Search for the cell housing the specified text and yield its (x, y) center coordinate. 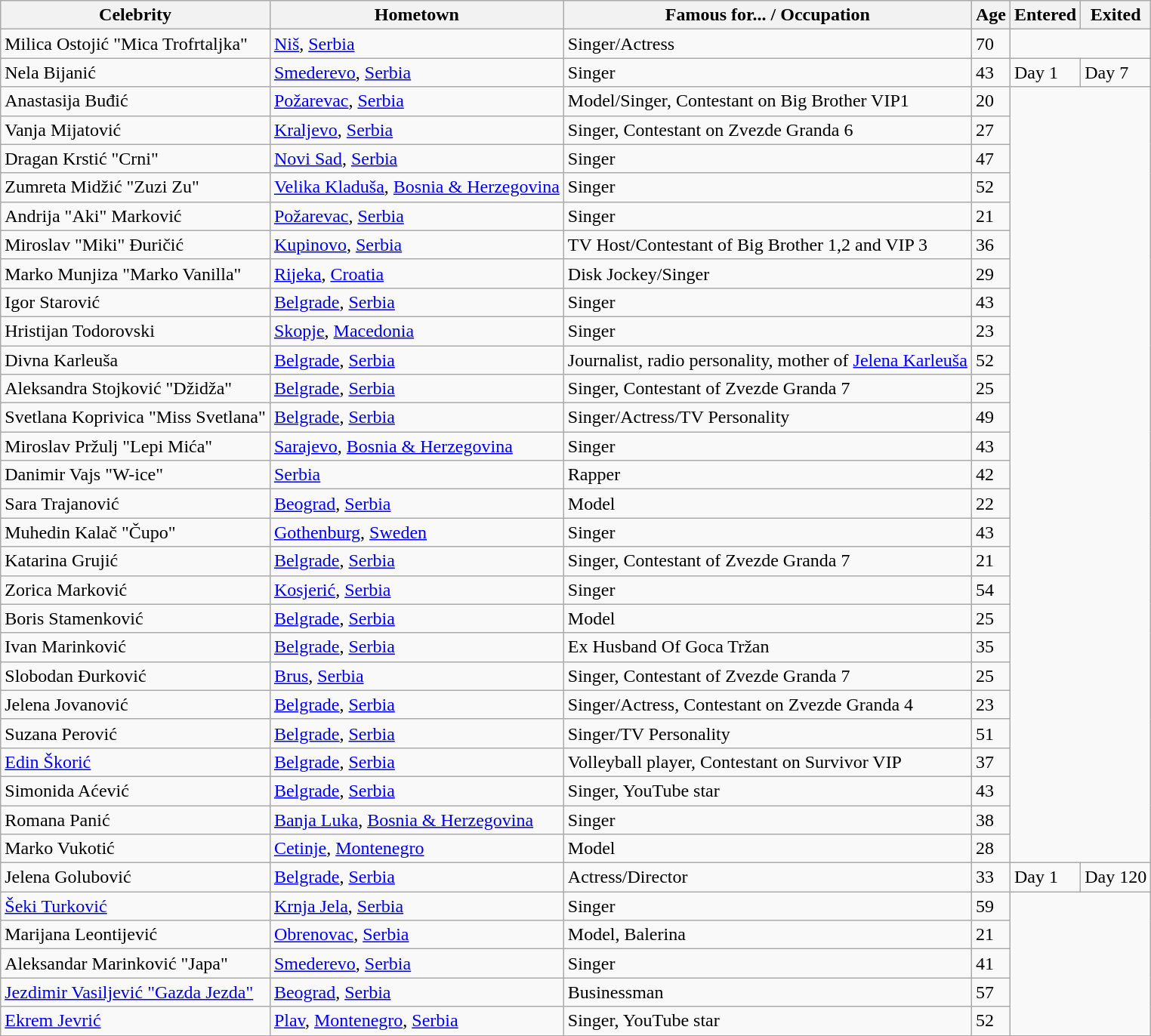
Danimir Vajs "W-ice" (136, 475)
Kraljevo, Serbia (417, 130)
41 (991, 964)
Hristijan Todorovski (136, 331)
Zorica Marković (136, 590)
42 (991, 475)
Obrenovac, Serbia (417, 935)
Romana Panić (136, 819)
54 (991, 590)
Day 7 (1116, 72)
Singer/Actress/TV Personality (767, 418)
70 (991, 44)
Niš, Serbia (417, 44)
36 (991, 245)
Marko Vukotić (136, 849)
Model, Balerina (767, 935)
38 (991, 819)
Slobodan Đurković (136, 676)
Rijeka, Croatia (417, 273)
Divna Karleuša (136, 360)
Serbia (417, 475)
Volleyball player, Contestant on Survivor VIP (767, 762)
Jelena Jovanović (136, 705)
Muhedin Kalač "Čupo" (136, 532)
59 (991, 906)
Boris Stamenković (136, 618)
Cetinje, Montenegro (417, 849)
Edin Škorić (136, 762)
Jezdimir Vasiljević "Gazda Jezda" (136, 992)
Kupinovo, Serbia (417, 245)
Andrija "Aki" Marković (136, 216)
28 (991, 849)
Singer/TV Personality (767, 733)
Journalist, radio personality, mother of Jelena Karleuša (767, 360)
33 (991, 877)
Novi Sad, Serbia (417, 159)
35 (991, 647)
Miroslav Pržulj "Lepi Mića" (136, 446)
Milica Ostojić "Mica Trofrtaljka" (136, 44)
Suzana Perović (136, 733)
Singer, Contestant on Zvezde Granda 6 (767, 130)
Brus, Serbia (417, 676)
Krnja Jela, Serbia (417, 906)
Skopje, Macedonia (417, 331)
Gothenburg, Sweden (417, 532)
Zumreta Midžić "Zuzi Zu" (136, 187)
Rapper (767, 475)
Famous for... / Occupation (767, 15)
Disk Jockey/Singer (767, 273)
Singer/Actress, Contestant on Zvezde Granda 4 (767, 705)
29 (991, 273)
Celebrity (136, 15)
Model/Singer, Contestant on Big Brother VIP1 (767, 101)
22 (991, 504)
Kosjerić, Serbia (417, 590)
Aleksandar Marinković "Japa" (136, 964)
Vanja Mijatović (136, 130)
Exited (1116, 15)
Marko Munjiza "Marko Vanilla" (136, 273)
Marijana Leontijević (136, 935)
Miroslav "Miki" Đuričić (136, 245)
37 (991, 762)
Actress/Director (767, 877)
Anastasija Buđić (136, 101)
Dragan Krstić "Crni" (136, 159)
Banja Luka, Bosnia & Herzegovina (417, 819)
57 (991, 992)
Ivan Marinković (136, 647)
Age (991, 15)
Day 120 (1116, 877)
Sarajevo, Bosnia & Herzegovina (417, 446)
Jelena Golubović (136, 877)
Igor Starović (136, 302)
Svetlana Koprivica "Miss Svetlana" (136, 418)
TV Host/Contestant of Big Brother 1,2 and VIP 3 (767, 245)
Businessman (767, 992)
Velika Kladuša, Bosnia & Herzegovina (417, 187)
47 (991, 159)
Ex Husband Of Goca Tržan (767, 647)
20 (991, 101)
51 (991, 733)
27 (991, 130)
Entered (1045, 15)
Aleksandra Stojković "Džidža" (136, 389)
Plav, Montenegro, Serbia (417, 1021)
49 (991, 418)
Nela Bijanić (136, 72)
Simonida Aćević (136, 791)
Ekrem Jevrić (136, 1021)
Sara Trajanović (136, 504)
Hometown (417, 15)
Singer/Actress (767, 44)
Šeki Turković (136, 906)
Katarina Grujić (136, 561)
